Return the [x, y] coordinate for the center point of the cell that contains the specified text.  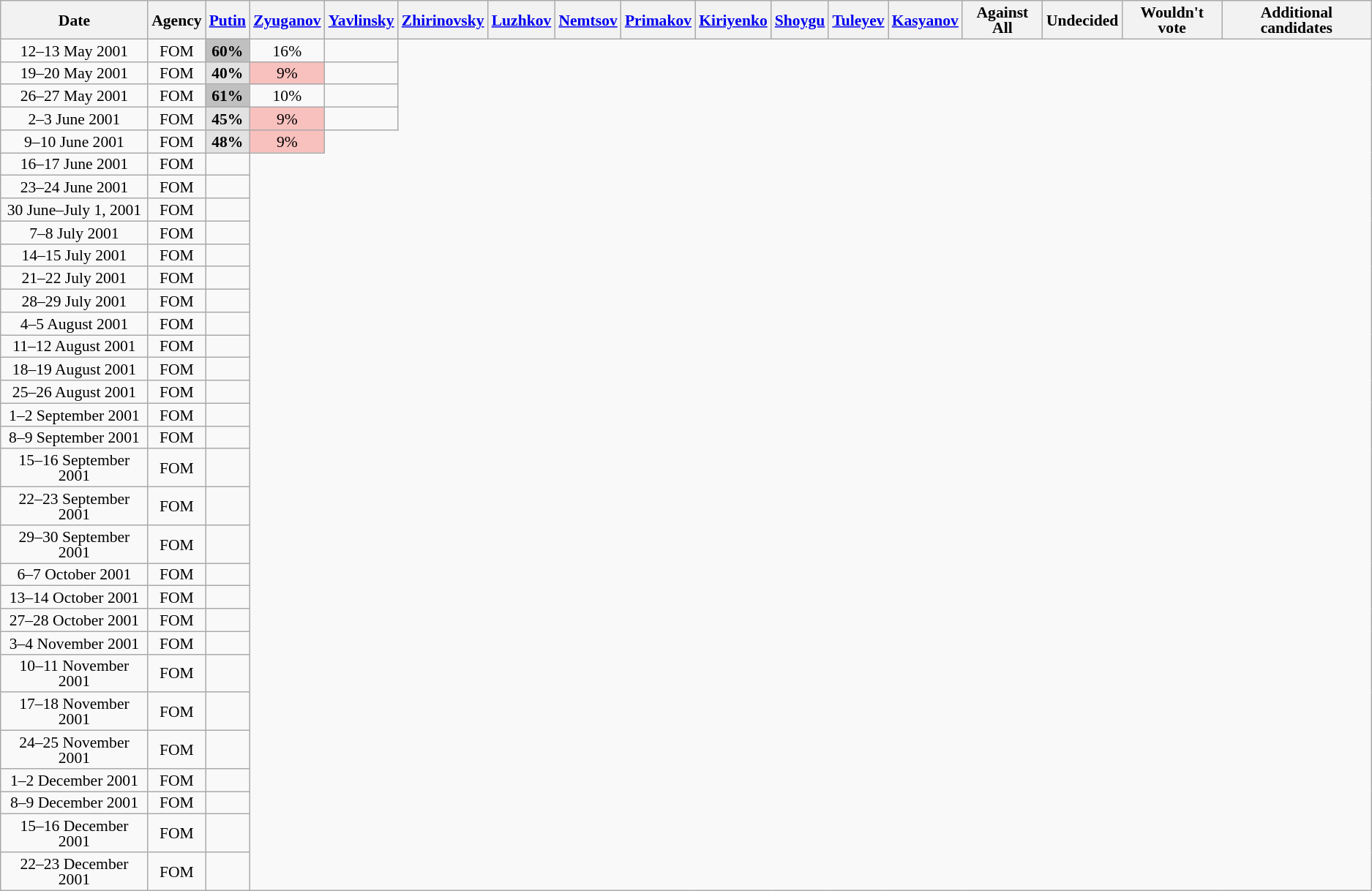
19–20 May 2001 [75, 73]
27–28 October 2001 [75, 620]
4–5 August 2001 [75, 323]
6–7 October 2001 [75, 575]
Yavlinsky [361, 20]
60% [228, 50]
Primakov [659, 20]
29–30 September 2001 [75, 544]
Agency [176, 20]
24–25 November 2001 [75, 750]
25–26 August 2001 [75, 392]
22–23 December 2001 [75, 871]
15–16 December 2001 [75, 833]
10–11 November 2001 [75, 673]
61% [228, 97]
Zhirinovsky [443, 20]
16–17 June 2001 [75, 164]
16% [287, 50]
Tuleyev [858, 20]
Kasyanov [925, 20]
26–27 May 2001 [75, 97]
8–9 December 2001 [75, 803]
1–2 September 2001 [75, 414]
2–3 June 2001 [75, 119]
15–16 September 2001 [75, 468]
12–13 May 2001 [75, 50]
Zyuganov [287, 20]
45% [228, 119]
3–4 November 2001 [75, 642]
21–22 July 2001 [75, 278]
Luzhkov [522, 20]
Date [75, 20]
Nemtsov [588, 20]
11–12 August 2001 [75, 347]
Wouldn't vote [1172, 20]
40% [228, 73]
13–14 October 2001 [75, 597]
Kiriyenko [733, 20]
18–19 August 2001 [75, 369]
Undecided [1082, 20]
30 June–July 1, 2001 [75, 209]
8–9 September 2001 [75, 437]
7–8 July 2001 [75, 233]
Putin [228, 20]
Against All [1002, 20]
22–23 September 2001 [75, 506]
9–10 June 2001 [75, 142]
48% [228, 142]
1–2 December 2001 [75, 780]
28–29 July 2001 [75, 301]
Additional candidates [1297, 20]
17–18 November 2001 [75, 712]
14–15 July 2001 [75, 255]
10% [287, 97]
Shoygu [801, 20]
23–24 June 2001 [75, 187]
